Output the (X, Y) coordinate of the center of the cell containing the given text.  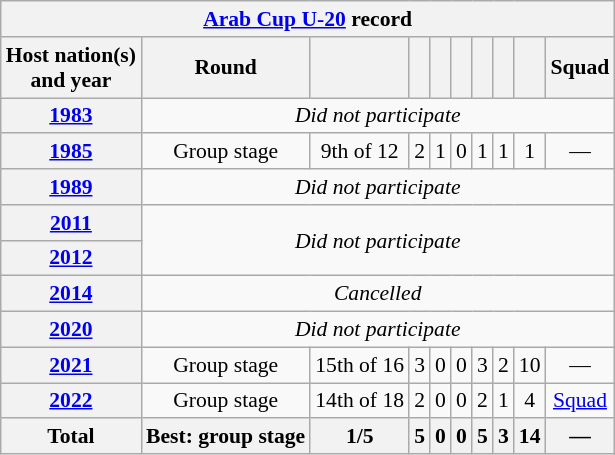
15th of 16 (360, 365)
2011 (71, 223)
1/5 (360, 437)
2014 (71, 294)
Cancelled (378, 294)
Round (226, 68)
Best: group stage (226, 437)
2012 (71, 258)
9th of 12 (360, 152)
2021 (71, 365)
1983 (71, 116)
Host nation(s)and year (71, 68)
Total (71, 437)
1989 (71, 187)
10 (530, 365)
4 (530, 401)
2022 (71, 401)
Arab Cup U-20 record (308, 19)
14 (530, 437)
1985 (71, 152)
14th of 18 (360, 401)
2020 (71, 330)
